Locate the cell with the specified text and output its [x, y] center coordinate. 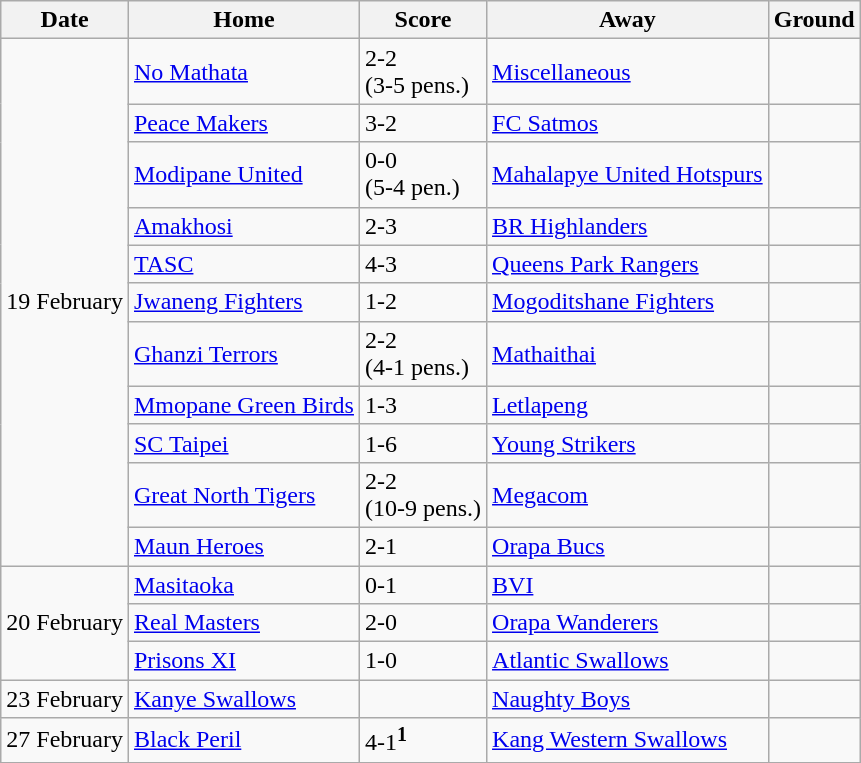
Queens Park Rangers [628, 264]
Real Masters [244, 623]
Mogoditshane Fighters [628, 302]
BVI [628, 585]
Peace Makers [244, 123]
4-11 [422, 740]
Amakhosi [244, 226]
Home [244, 20]
2-2(3-5 pens.) [422, 72]
Miscellaneous [628, 72]
No Mathata [244, 72]
Mahalapye United Hotspurs [628, 174]
TASC [244, 264]
19 February [65, 302]
Atlantic Swallows [628, 661]
0-0(5-4 pen.) [422, 174]
0-1 [422, 585]
Maun Heroes [244, 546]
Date [65, 20]
Masitaoka [244, 585]
27 February [65, 740]
Mathaithai [628, 354]
20 February [65, 623]
2-0 [422, 623]
Young Strikers [628, 443]
Jwaneng Fighters [244, 302]
Prisons XI [244, 661]
Ghanzi Terrors [244, 354]
FC Satmos [628, 123]
1-0 [422, 661]
1-2 [422, 302]
SC Taipei [244, 443]
Kanye Swallows [244, 699]
Black Peril [244, 740]
2-1 [422, 546]
23 February [65, 699]
Letlapeng [628, 405]
Ground [814, 20]
1-6 [422, 443]
2-3 [422, 226]
Orapa Wanderers [628, 623]
Great North Tigers [244, 494]
4-3 [422, 264]
Kang Western Swallows [628, 740]
Mmopane Green Birds [244, 405]
Naughty Boys [628, 699]
Orapa Bucs [628, 546]
2-2(4-1 pens.) [422, 354]
2-2(10-9 pens.) [422, 494]
Modipane United [244, 174]
Away [628, 20]
3-2 [422, 123]
Score [422, 20]
BR Highlanders [628, 226]
Megacom [628, 494]
1-3 [422, 405]
